Scan for the cell matching the given text and deliver its [x, y] coordinate at center. 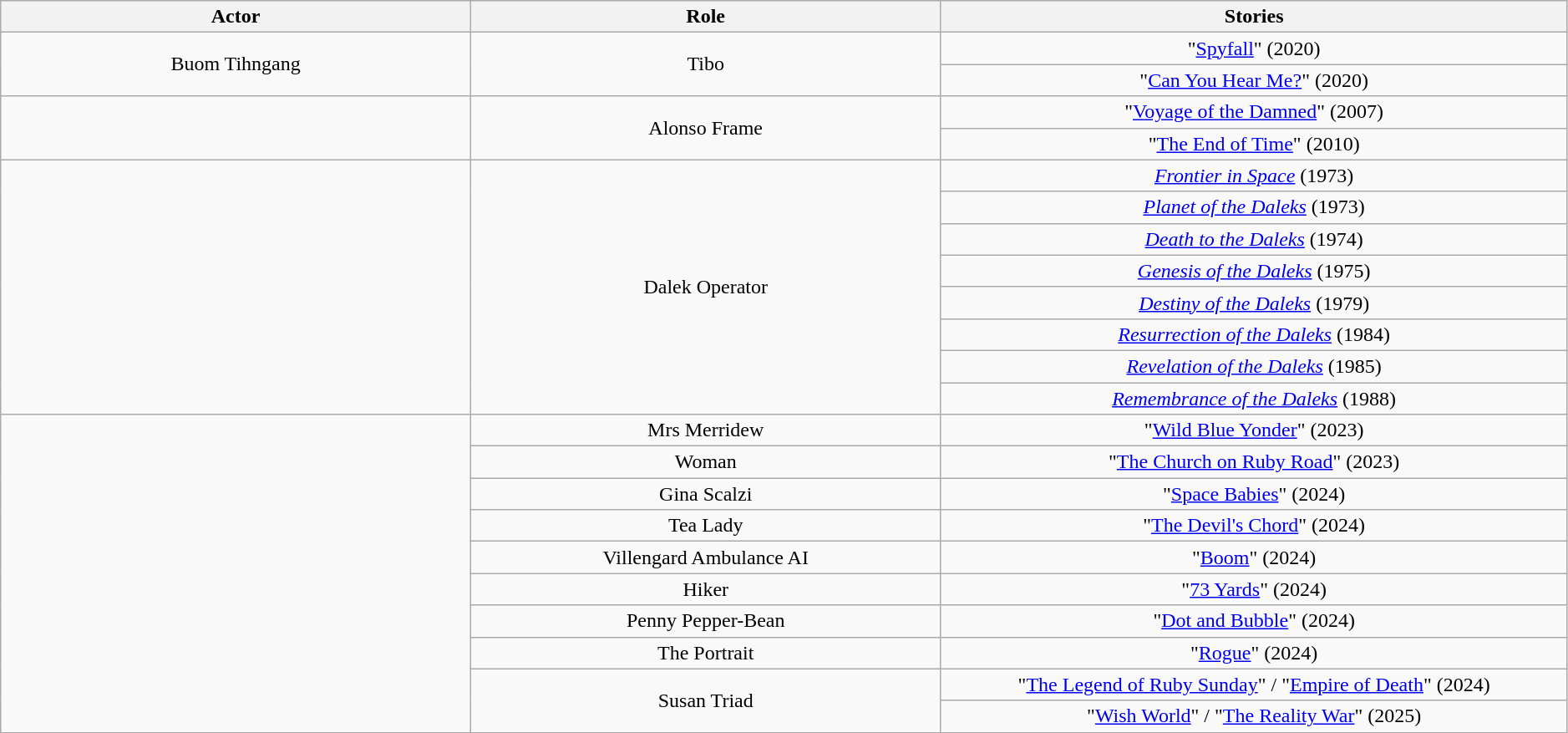
Death to the Daleks (1974) [1254, 239]
"Voyage of the Damned" (2007) [1254, 112]
Genesis of the Daleks (1975) [1254, 271]
Mrs Merridew [705, 430]
Gina Scalzi [705, 494]
"Boom" (2024) [1254, 557]
"Spyfall" (2020) [1254, 48]
Susan Triad [705, 700]
Dalek Operator [705, 287]
"Wish World" / "The Reality War" (2025) [1254, 716]
"The Church on Ruby Road" (2023) [1254, 462]
"Can You Hear Me?" (2020) [1254, 80]
"Dot and Bubble" (2024) [1254, 621]
Destiny of the Daleks (1979) [1254, 303]
Frontier in Space (1973) [1254, 176]
Buom Tihngang [236, 64]
Villengard Ambulance AI [705, 557]
"The Legend of Ruby Sunday" / "Empire of Death" (2024) [1254, 685]
"Rogue" (2024) [1254, 653]
Hiker [705, 589]
The Portrait [705, 653]
Alonso Frame [705, 128]
Actor [236, 17]
Stories [1254, 17]
Planet of the Daleks (1973) [1254, 207]
Resurrection of the Daleks (1984) [1254, 334]
Penny Pepper-Bean [705, 621]
Woman [705, 462]
"Space Babies" (2024) [1254, 494]
"Wild Blue Yonder" (2023) [1254, 430]
Remembrance of the Daleks (1988) [1254, 399]
"73 Yards" (2024) [1254, 589]
Tea Lady [705, 526]
Role [705, 17]
Revelation of the Daleks (1985) [1254, 366]
"The End of Time" (2010) [1254, 144]
"The Devil's Chord" (2024) [1254, 526]
Tibo [705, 64]
